From the cell containing the given text, extract its center point as [x, y] coordinate. 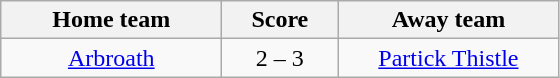
Home team [112, 20]
2 – 3 [280, 58]
Away team [448, 20]
Score [280, 20]
Arbroath [112, 58]
Partick Thistle [448, 58]
